For the text-containing cell, return its midpoint in [X, Y] coordinate format. 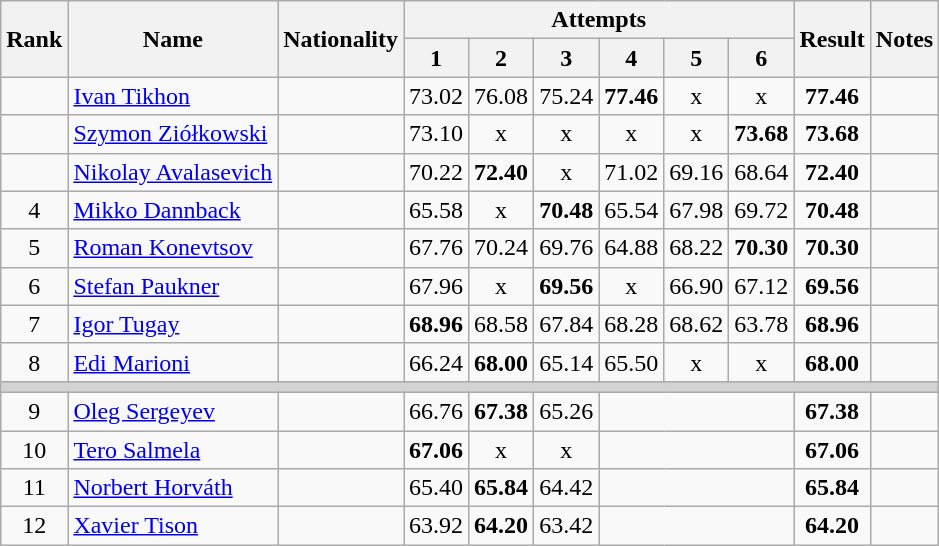
Result [832, 39]
68.22 [696, 248]
3 [566, 58]
67.12 [762, 286]
Roman Konevtsov [173, 248]
Tero Salmela [173, 449]
Nikolay Avalasevich [173, 172]
66.76 [436, 411]
69.72 [762, 210]
Edi Marioni [173, 362]
70.24 [502, 248]
66.90 [696, 286]
75.24 [566, 96]
71.02 [632, 172]
Notes [904, 39]
9 [34, 411]
Stefan Paukner [173, 286]
70.22 [436, 172]
68.58 [502, 324]
66.24 [436, 362]
Rank [34, 39]
64.42 [566, 488]
Igor Tugay [173, 324]
1 [436, 58]
11 [34, 488]
67.98 [696, 210]
68.64 [762, 172]
73.02 [436, 96]
69.76 [566, 248]
Mikko Dannback [173, 210]
65.40 [436, 488]
63.42 [566, 526]
67.84 [566, 324]
65.54 [632, 210]
Oleg Sergeyev [173, 411]
Attempts [599, 20]
63.78 [762, 324]
7 [34, 324]
69.16 [696, 172]
2 [502, 58]
Ivan Tikhon [173, 96]
Name [173, 39]
Norbert Horváth [173, 488]
12 [34, 526]
68.62 [696, 324]
73.10 [436, 134]
68.28 [632, 324]
Nationality [341, 39]
65.50 [632, 362]
76.08 [502, 96]
8 [34, 362]
10 [34, 449]
67.76 [436, 248]
63.92 [436, 526]
65.58 [436, 210]
Szymon Ziółkowski [173, 134]
67.96 [436, 286]
65.26 [566, 411]
Xavier Tison [173, 526]
65.14 [566, 362]
64.88 [632, 248]
